Find where the given text appears and provide that cell's center as [X, Y] coordinate. 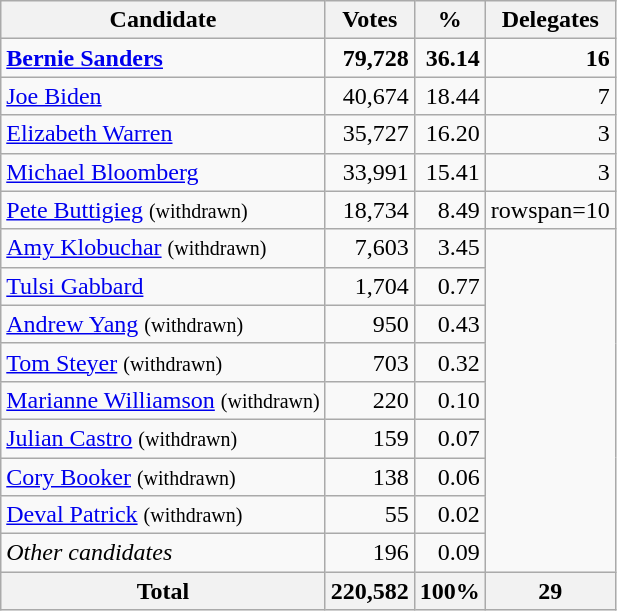
Andrew Yang (withdrawn) [163, 324]
Marianne Williamson (withdrawn) [163, 400]
100% [450, 591]
Votes [370, 20]
Candidate [163, 20]
Deval Patrick (withdrawn) [163, 515]
Amy Klobuchar (withdrawn) [163, 248]
159 [370, 438]
7 [550, 96]
138 [370, 477]
7,603 [370, 248]
Tom Steyer (withdrawn) [163, 362]
Pete Buttigieg (withdrawn) [163, 210]
79,728 [370, 58]
1,704 [370, 286]
16 [550, 58]
3.45 [450, 248]
Joe Biden [163, 96]
16.20 [450, 134]
55 [370, 515]
Tulsi Gabbard [163, 286]
0.77 [450, 286]
Bernie Sanders [163, 58]
Elizabeth Warren [163, 134]
220 [370, 400]
36.14 [450, 58]
% [450, 20]
Delegates [550, 20]
Michael Bloomberg [163, 172]
Other candidates [163, 553]
0.32 [450, 362]
220,582 [370, 591]
18.44 [450, 96]
196 [370, 553]
Total [163, 591]
0.06 [450, 477]
Cory Booker (withdrawn) [163, 477]
0.07 [450, 438]
0.09 [450, 553]
rowspan=10 [550, 210]
703 [370, 362]
8.49 [450, 210]
33,991 [370, 172]
0.10 [450, 400]
15.41 [450, 172]
40,674 [370, 96]
29 [550, 591]
35,727 [370, 134]
0.43 [450, 324]
950 [370, 324]
0.02 [450, 515]
18,734 [370, 210]
Julian Castro (withdrawn) [163, 438]
